Scan for the cell matching the given text and deliver its (X, Y) coordinate at center. 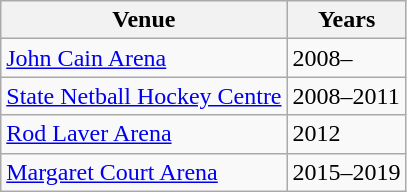
2015–2019 (346, 172)
2008–2011 (346, 96)
Venue (144, 20)
State Netball Hockey Centre (144, 96)
Years (346, 20)
John Cain Arena (144, 58)
Margaret Court Arena (144, 172)
2008– (346, 58)
Rod Laver Arena (144, 134)
2012 (346, 134)
